Return the (x, y) coordinate for the center point of the cell that contains the specified text.  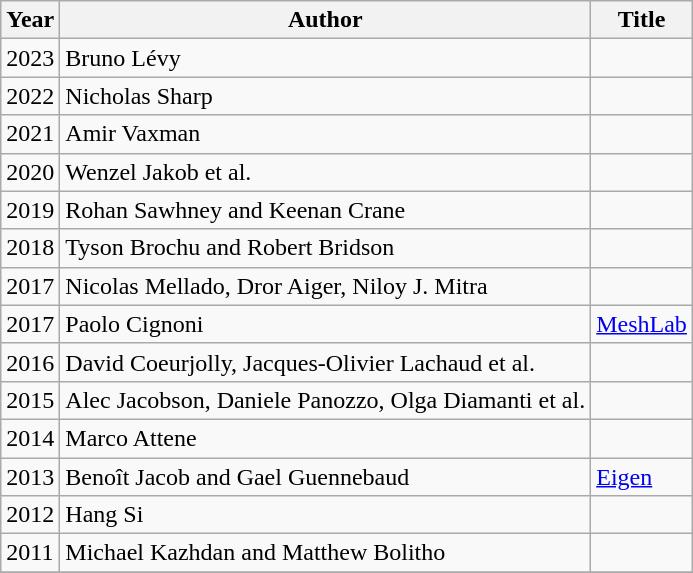
2020 (30, 172)
Rohan Sawhney and Keenan Crane (326, 210)
Nicolas Mellado, Dror Aiger, Niloy J. Mitra (326, 286)
Hang Si (326, 515)
2015 (30, 400)
Wenzel Jakob et al. (326, 172)
Title (642, 20)
2013 (30, 477)
2012 (30, 515)
2023 (30, 58)
Eigen (642, 477)
2011 (30, 553)
David Coeurjolly, Jacques-Olivier Lachaud et al. (326, 362)
Year (30, 20)
Amir Vaxman (326, 134)
Tyson Brochu and Robert Bridson (326, 248)
MeshLab (642, 324)
Marco Attene (326, 438)
2018 (30, 248)
Alec Jacobson, Daniele Panozzo, Olga Diamanti et al. (326, 400)
2016 (30, 362)
Paolo Cignoni (326, 324)
2019 (30, 210)
Bruno Lévy (326, 58)
Nicholas Sharp (326, 96)
Michael Kazhdan and Matthew Bolitho (326, 553)
2014 (30, 438)
2021 (30, 134)
2022 (30, 96)
Author (326, 20)
Benoît Jacob and Gael Guennebaud (326, 477)
